Determine the [X, Y] coordinate at the center of the cell enclosing the given text.  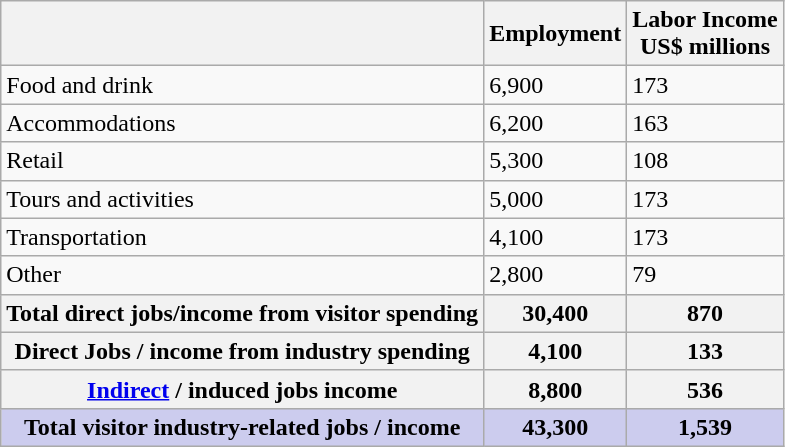
Transportation [242, 237]
133 [706, 351]
108 [706, 161]
Retail [242, 161]
5,000 [556, 199]
Employment [556, 34]
Direct Jobs / income from industry spending [242, 351]
Food and drink [242, 85]
1,539 [706, 427]
6,200 [556, 123]
163 [706, 123]
Labor IncomeUS$ millions [706, 34]
536 [706, 389]
Total visitor industry-related jobs / income [242, 427]
Accommodations [242, 123]
5,300 [556, 161]
Other [242, 275]
43,300 [556, 427]
8,800 [556, 389]
30,400 [556, 313]
870 [706, 313]
Indirect / induced jobs income [242, 389]
6,900 [556, 85]
Tours and activities [242, 199]
2,800 [556, 275]
Total direct jobs/income from visitor spending [242, 313]
79 [706, 275]
